Identify which cell holds the provided text, then report its [X, Y] central coordinate. 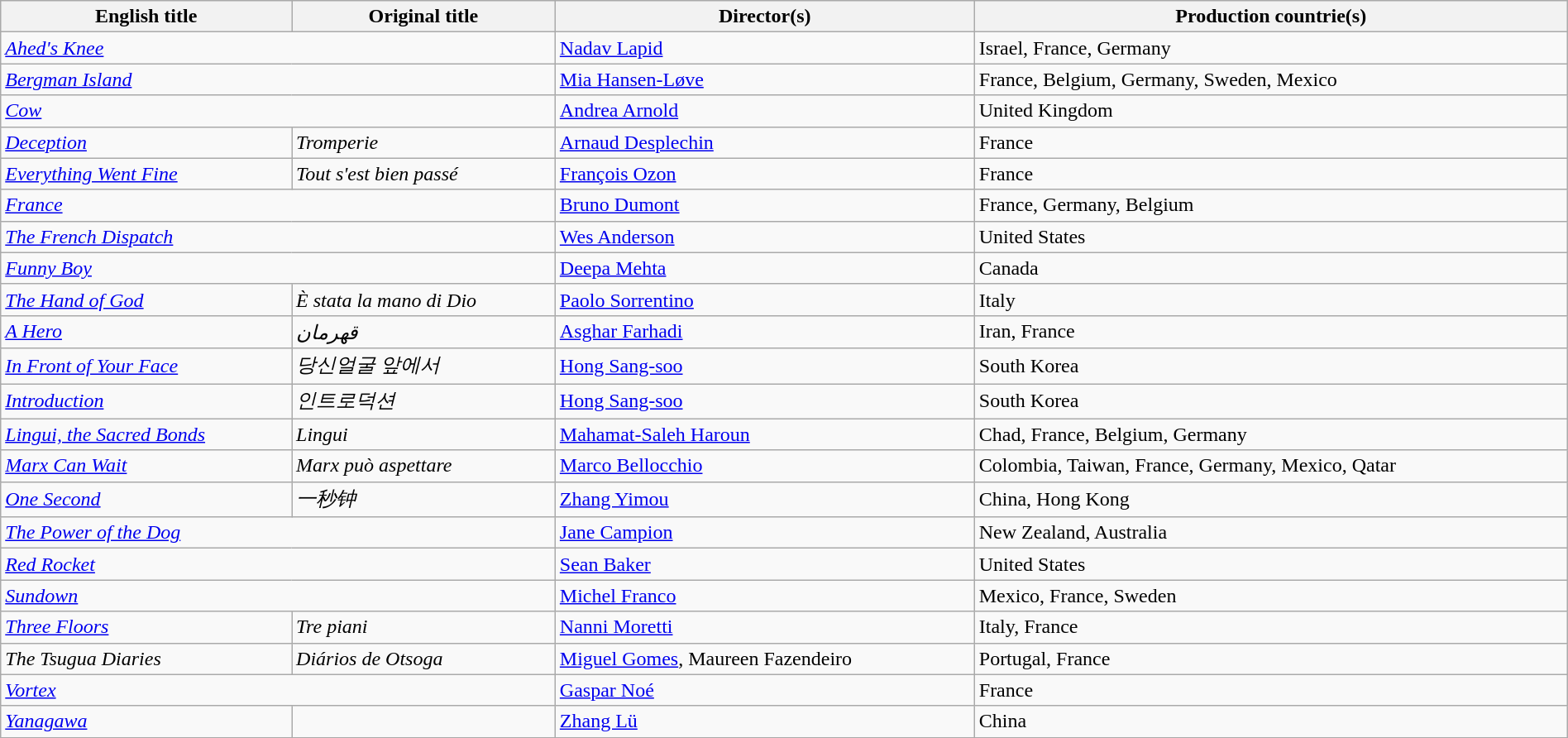
Sundown [278, 596]
Arnaud Desplechin [764, 142]
New Zealand, Australia [1270, 533]
Cow [278, 111]
Zhang Lü [764, 721]
France, Germany, Belgium [1270, 205]
Chad, France, Belgium, Germany [1270, 434]
Paolo Sorrentino [764, 300]
Sean Baker [764, 564]
China, Hong Kong [1270, 500]
Iran, France [1270, 332]
Marco Bellocchio [764, 466]
Production countrie(s) [1270, 17]
The Hand of God [146, 300]
Asghar Farhadi [764, 332]
Bergman Island [278, 79]
Canada [1270, 268]
Vortex [278, 690]
Diários de Otsoga [423, 659]
Everything Went Fine [146, 174]
The Power of the Dog [278, 533]
Nadav Lapid [764, 48]
Portugal, France [1270, 659]
In Front of Your Face [146, 366]
Tromperie [423, 142]
Mahamat-Saleh Haroun [764, 434]
Michel Franco [764, 596]
一秒钟 [423, 500]
Yanagawa [146, 721]
Mia Hansen-Løve [764, 79]
Jane Campion [764, 533]
인트로덕션 [423, 402]
Introduction [146, 402]
Three Floors [146, 627]
Wes Anderson [764, 237]
Colombia, Taiwan, France, Germany, Mexico, Qatar [1270, 466]
Deception [146, 142]
United Kingdom [1270, 111]
Red Rocket [278, 564]
È stata la mano di Dio [423, 300]
Miguel Gomes, Maureen Fazendeiro [764, 659]
Bruno Dumont [764, 205]
Ahed's Knee [278, 48]
François Ozon [764, 174]
China [1270, 721]
Deepa Mehta [764, 268]
Marx Can Wait [146, 466]
The French Dispatch [278, 237]
One Second [146, 500]
The Tsugua Diaries [146, 659]
Marx può aspettare [423, 466]
Original title [423, 17]
Gaspar Noé [764, 690]
Lingui, the Sacred Bonds [146, 434]
Tre piani [423, 627]
Director(s) [764, 17]
Funny Boy [278, 268]
قهرمان [423, 332]
Mexico, France, Sweden [1270, 596]
Italy, France [1270, 627]
English title [146, 17]
Italy [1270, 300]
France, Belgium, Germany, Sweden, Mexico [1270, 79]
Israel, France, Germany [1270, 48]
Lingui [423, 434]
Tout s'est bien passé [423, 174]
Zhang Yimou [764, 500]
Nanni Moretti [764, 627]
당신얼굴 앞에서 [423, 366]
Andrea Arnold [764, 111]
A Hero [146, 332]
